Capture the cell that displays the provided text and extract its [X, Y] central coordinate. 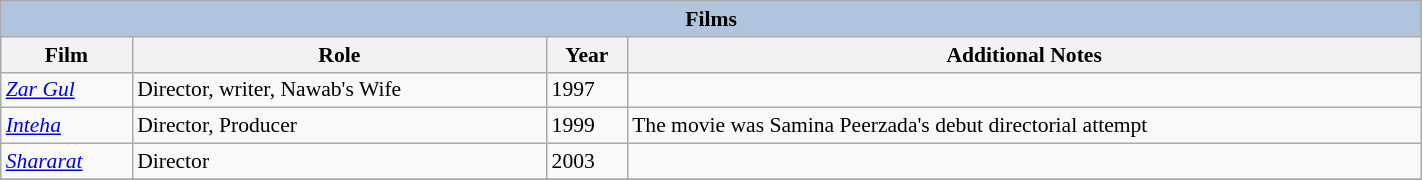
Director, Producer [339, 126]
Shararat [66, 162]
Inteha [66, 126]
1999 [588, 126]
Director, writer, Nawab's Wife [339, 90]
2003 [588, 162]
Role [339, 55]
Film [66, 55]
1997 [588, 90]
The movie was Samina Peerzada's debut directorial attempt [1024, 126]
Director [339, 162]
Zar Gul [66, 90]
Year [588, 55]
Additional Notes [1024, 55]
Films [711, 19]
